Find where the given text appears and provide that cell's center as (x, y) coordinate. 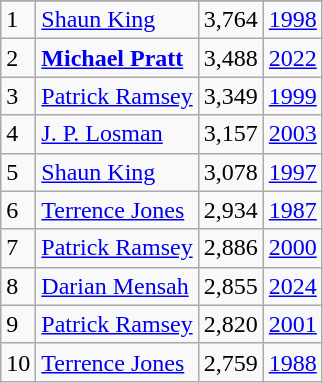
3,157 (230, 134)
Darian Mensah (117, 286)
1988 (292, 362)
2,759 (230, 362)
3,349 (230, 96)
3,764 (230, 20)
9 (18, 324)
2003 (292, 134)
5 (18, 172)
1997 (292, 172)
2024 (292, 286)
2,934 (230, 210)
2,820 (230, 324)
2 (18, 58)
J. P. Losman (117, 134)
Michael Pratt (117, 58)
2001 (292, 324)
3,488 (230, 58)
2000 (292, 248)
8 (18, 286)
1999 (292, 96)
2,855 (230, 286)
1987 (292, 210)
1998 (292, 20)
2022 (292, 58)
2,886 (230, 248)
10 (18, 362)
3 (18, 96)
3,078 (230, 172)
6 (18, 210)
4 (18, 134)
7 (18, 248)
1 (18, 20)
